Pinpoint the cell where the given text exists, returning its [x, y] midpoint coordinate. 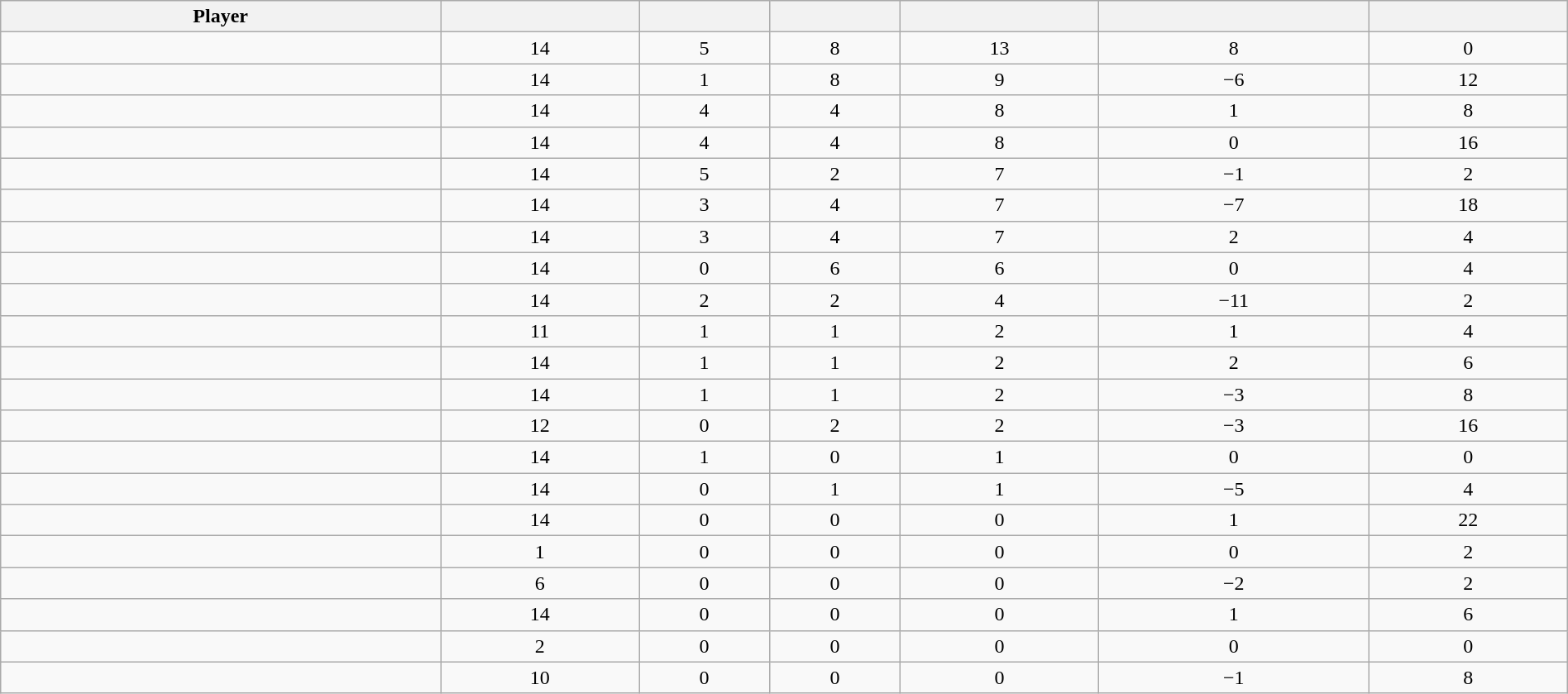
−6 [1234, 79]
18 [1468, 205]
−5 [1234, 489]
−11 [1234, 299]
22 [1468, 520]
Player [221, 17]
13 [999, 48]
10 [540, 677]
−2 [1234, 583]
−7 [1234, 205]
11 [540, 331]
9 [999, 79]
